Pinpoint the cell where the given text exists, returning its (x, y) midpoint coordinate. 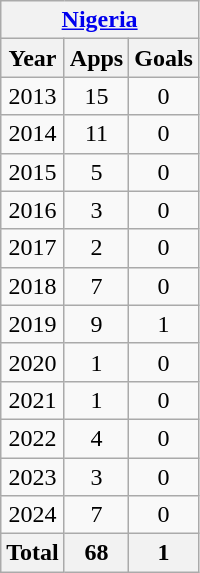
Year (33, 58)
15 (96, 96)
5 (96, 172)
2014 (33, 134)
68 (96, 553)
11 (96, 134)
9 (96, 324)
2017 (33, 248)
Nigeria (100, 20)
2018 (33, 286)
2016 (33, 210)
2013 (33, 96)
2024 (33, 515)
Apps (96, 58)
2022 (33, 438)
2 (96, 248)
4 (96, 438)
Total (33, 553)
2020 (33, 362)
2023 (33, 477)
2021 (33, 400)
Goals (164, 58)
2019 (33, 324)
2015 (33, 172)
